Detect which cell encompasses the target text, then output its (x, y) center coordinate. 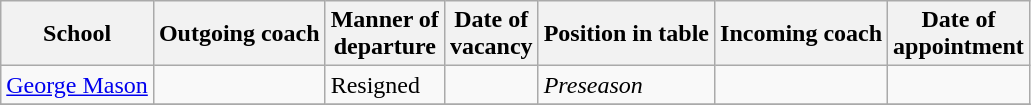
Outgoing coach (239, 34)
Manner of departure (384, 34)
Resigned (384, 85)
Date of vacancy (491, 34)
George Mason (78, 85)
Position in table (626, 34)
Date of appointment (959, 34)
School (78, 34)
Preseason (626, 85)
Incoming coach (802, 34)
